Extract the (x, y) coordinate from the center of the cell holding the provided text.  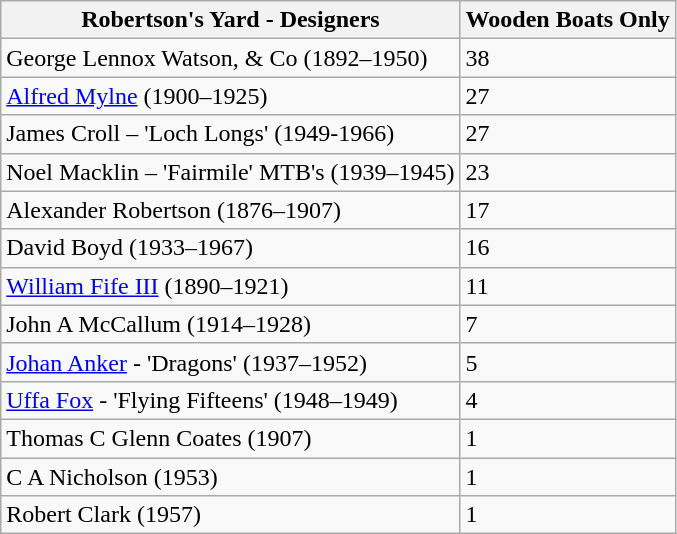
Alfred Mylne (1900–1925) (230, 96)
C A Nicholson (1953) (230, 477)
Johan Anker - 'Dragons' (1937–1952) (230, 362)
John A McCallum (1914–1928) (230, 324)
16 (568, 248)
4 (568, 400)
Thomas C Glenn Coates (1907) (230, 438)
George Lennox Watson, & Co (1892–1950) (230, 58)
Alexander Robertson (1876–1907) (230, 210)
11 (568, 286)
17 (568, 210)
William Fife III (1890–1921) (230, 286)
Noel Macklin – 'Fairmile' MTB's (1939–1945) (230, 172)
23 (568, 172)
David Boyd (1933–1967) (230, 248)
Robertson's Yard - Designers (230, 20)
7 (568, 324)
38 (568, 58)
Robert Clark (1957) (230, 515)
5 (568, 362)
James Croll – 'Loch Longs' (1949-1966) (230, 134)
Uffa Fox - 'Flying Fifteens' (1948–1949) (230, 400)
Wooden Boats Only (568, 20)
